Determine the (x, y) coordinate at the center of the cell enclosing the given text.  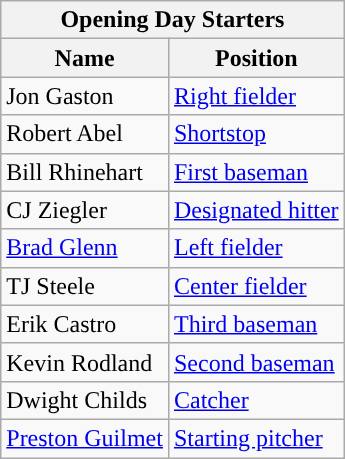
Shortstop (256, 134)
Catcher (256, 400)
Erik Castro (85, 324)
Brad Glenn (85, 248)
Designated hitter (256, 210)
Jon Gaston (85, 96)
Robert Abel (85, 134)
Bill Rhinehart (85, 172)
Right fielder (256, 96)
Position (256, 58)
Kevin Rodland (85, 362)
Center fielder (256, 286)
TJ Steele (85, 286)
Second baseman (256, 362)
Preston Guilmet (85, 438)
First baseman (256, 172)
Third baseman (256, 324)
Name (85, 58)
Starting pitcher (256, 438)
Opening Day Starters (172, 20)
Left fielder (256, 248)
CJ Ziegler (85, 210)
Dwight Childs (85, 400)
